Output the (X, Y) coordinate of the center of the cell containing the given text.  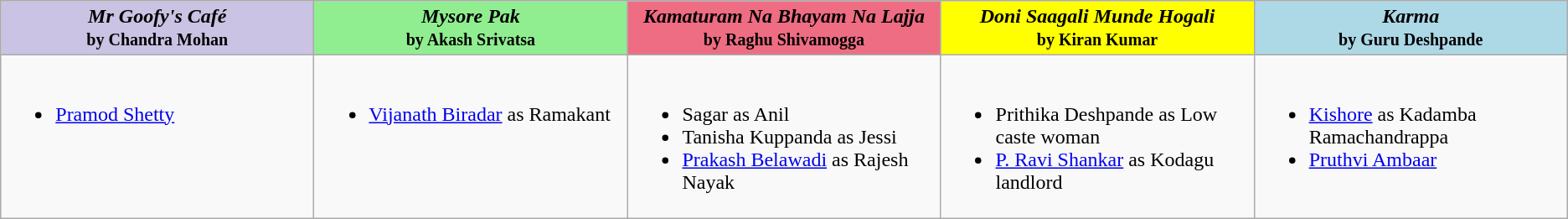
Mysore Pak by Akash Srivatsa (471, 29)
Doni Saagali Munde Hogaliby Kiran Kumar (1097, 29)
Sagar as AnilTanisha Kuppanda as JessiPrakash Belawadi as Rajesh Nayak (784, 137)
Mr Goofy's Café by Chandra Mohan (157, 29)
Karmaby Guru Deshpande (1411, 29)
Kishore as Kadamba RamachandrappaPruthvi Ambaar (1411, 137)
Vijanath Biradar as Ramakant (471, 137)
Kamaturam Na Bhayam Na Lajjaby Raghu Shivamogga (784, 29)
Prithika Deshpande as Low caste womanP. Ravi Shankar as Kodagu landlord (1097, 137)
Pramod Shetty (157, 137)
